From the cell containing the given text, extract its center point as [X, Y] coordinate. 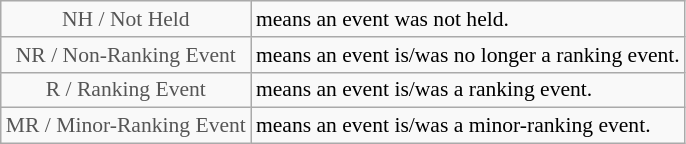
means an event was not held. [468, 19]
R / Ranking Event [126, 90]
MR / Minor-Ranking Event [126, 126]
NH / Not Held [126, 19]
means an event is/was a minor-ranking event. [468, 126]
means an event is/was no longer a ranking event. [468, 55]
means an event is/was a ranking event. [468, 90]
NR / Non-Ranking Event [126, 55]
